Determine the (x, y) coordinate at the center of the cell enclosing the given text.  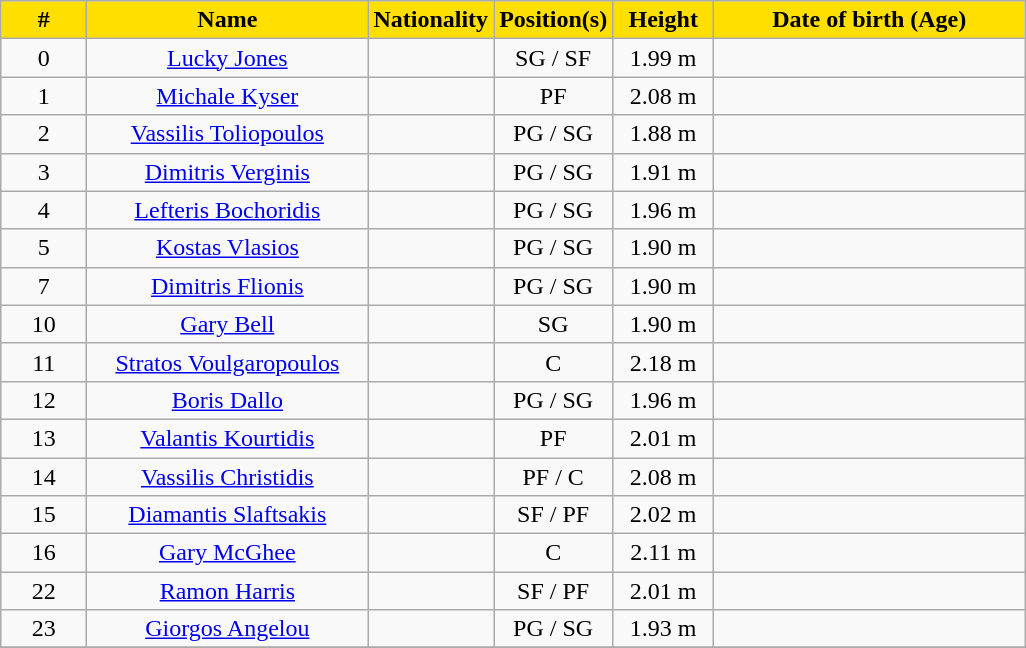
Ramon Harris (228, 591)
15 (44, 515)
Vassilis Christidis (228, 477)
Date of birth (Age) (870, 20)
Diamantis Slaftsakis (228, 515)
2.18 m (664, 362)
Gary McGhee (228, 553)
16 (44, 553)
PF / C (554, 477)
Lucky Jones (228, 58)
4 (44, 210)
SG (554, 324)
0 (44, 58)
1.93 m (664, 629)
2.02 m (664, 515)
Dimitris Flionis (228, 286)
Michale Kyser (228, 96)
# (44, 20)
10 (44, 324)
1.99 m (664, 58)
Vassilis Toliopoulos (228, 134)
Valantis Kourtidis (228, 438)
Stratos Voulgaropoulos (228, 362)
Kostas Vlasios (228, 248)
1.91 m (664, 172)
2 (44, 134)
Position(s) (554, 20)
Nationality (431, 20)
1.88 m (664, 134)
Dimitris Verginis (228, 172)
3 (44, 172)
7 (44, 286)
22 (44, 591)
23 (44, 629)
11 (44, 362)
14 (44, 477)
Gary Bell (228, 324)
Lefteris Bochoridis (228, 210)
Name (228, 20)
2.11 m (664, 553)
5 (44, 248)
Height (664, 20)
SG / SF (554, 58)
Boris Dallo (228, 400)
Giorgos Angelou (228, 629)
13 (44, 438)
1 (44, 96)
12 (44, 400)
